Output the [X, Y] coordinate of the center of the cell containing the given text.  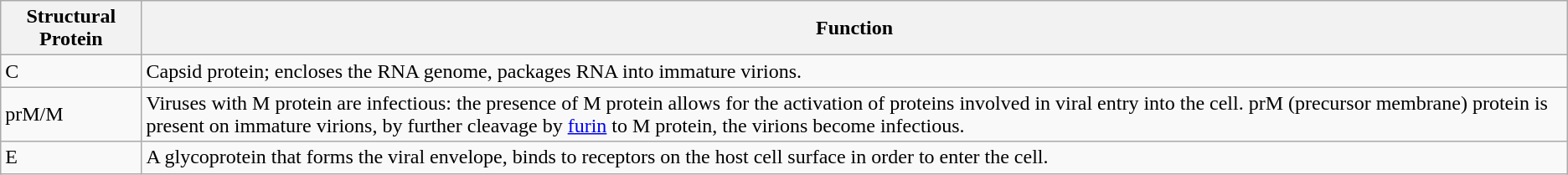
Structural Protein [71, 28]
E [71, 157]
A glycoprotein that forms the viral envelope, binds to receptors on the host cell surface in order to enter the cell. [854, 157]
prM/M [71, 114]
Function [854, 28]
C [71, 71]
Capsid protein; encloses the RNA genome, packages RNA into immature virions. [854, 71]
